Capture the cell that displays the provided text and extract its (x, y) central coordinate. 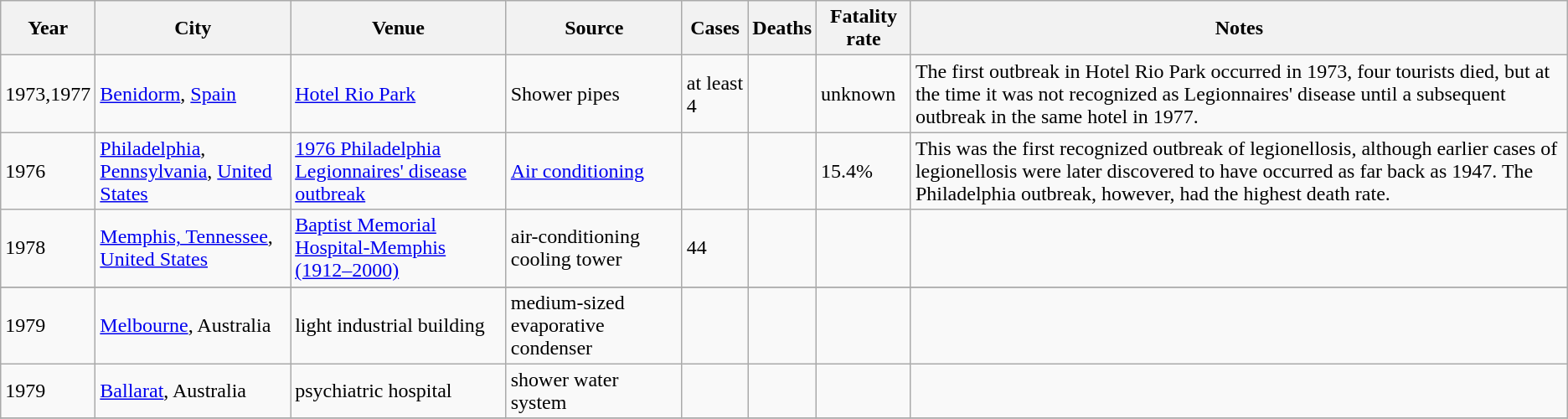
Melbourne, Australia (193, 325)
Philadelphia, Pennsylvania, United States (193, 171)
Notes (1239, 28)
Source (594, 28)
1978 (49, 248)
light industrial building (399, 325)
Ballarat, Australia (193, 391)
Hotel Rio Park (399, 94)
Cases (714, 28)
air-conditioning cooling tower (594, 248)
Shower pipes (594, 94)
Air conditioning (594, 171)
Baptist Memorial Hospital-Memphis (1912–2000) (399, 248)
Venue (399, 28)
1976 (49, 171)
44 (714, 248)
Benidorm, Spain (193, 94)
Fatality rate (864, 28)
1973,1977 (49, 94)
City (193, 28)
Year (49, 28)
Memphis, Tennessee, United States (193, 248)
1976 Philadelphia Legionnaires' disease outbreak (399, 171)
medium-sized evaporative condenser (594, 325)
unknown (864, 94)
psychiatric hospital (399, 391)
at least 4 (714, 94)
15.4% (864, 171)
shower water system (594, 391)
Deaths (782, 28)
